From the cell containing the given text, extract its center point as [X, Y] coordinate. 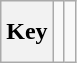
Key [27, 32]
